Output the [x, y] coordinate of the center of the cell containing the given text.  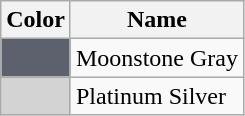
Platinum Silver [156, 96]
Name [156, 20]
Moonstone Gray [156, 58]
Color [36, 20]
